Extract the (X, Y) coordinate from the center of the cell holding the provided text.  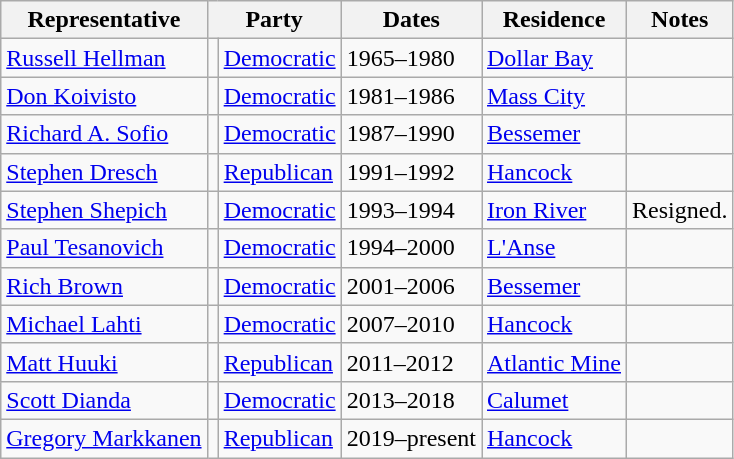
2013–2018 (411, 400)
Notes (680, 20)
Calumet (554, 400)
2001–2006 (411, 286)
1981–1986 (411, 96)
Stephen Shepich (104, 210)
Residence (554, 20)
Party (274, 20)
Matt Huuki (104, 362)
Richard A. Sofio (104, 134)
Rich Brown (104, 286)
Michael Lahti (104, 324)
1991–1992 (411, 172)
L'Anse (554, 248)
Dollar Bay (554, 58)
Russell Hellman (104, 58)
Stephen Dresch (104, 172)
Resigned. (680, 210)
Dates (411, 20)
Iron River (554, 210)
Mass City (554, 96)
2011–2012 (411, 362)
Paul Tesanovich (104, 248)
Atlantic Mine (554, 362)
2007–2010 (411, 324)
1994–2000 (411, 248)
2019–present (411, 438)
1965–1980 (411, 58)
Gregory Markkanen (104, 438)
Representative (104, 20)
Scott Dianda (104, 400)
Don Koivisto (104, 96)
1987–1990 (411, 134)
1993–1994 (411, 210)
